Provide the (X, Y) coordinate of the cell's center where the given text is located.  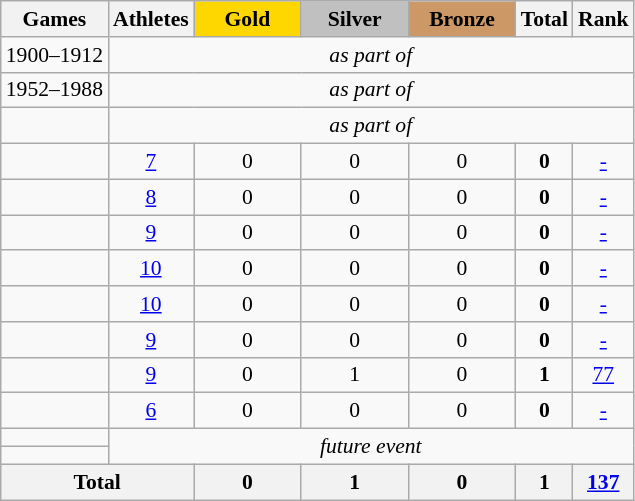
Bronze (462, 19)
1900–1912 (54, 55)
7 (151, 162)
Games (54, 19)
Rank (604, 19)
6 (151, 411)
Gold (248, 19)
Silver (354, 19)
137 (604, 482)
future event (370, 447)
8 (151, 197)
Athletes (151, 19)
77 (604, 375)
1952–1988 (54, 90)
